Capture the cell that displays the provided text and extract its (x, y) central coordinate. 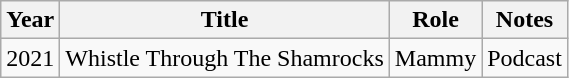
Mammy (435, 58)
Podcast (525, 58)
Whistle Through The Shamrocks (224, 58)
Year (30, 20)
Notes (525, 20)
2021 (30, 58)
Role (435, 20)
Title (224, 20)
